Output the [X, Y] coordinate of the center of the cell containing the given text.  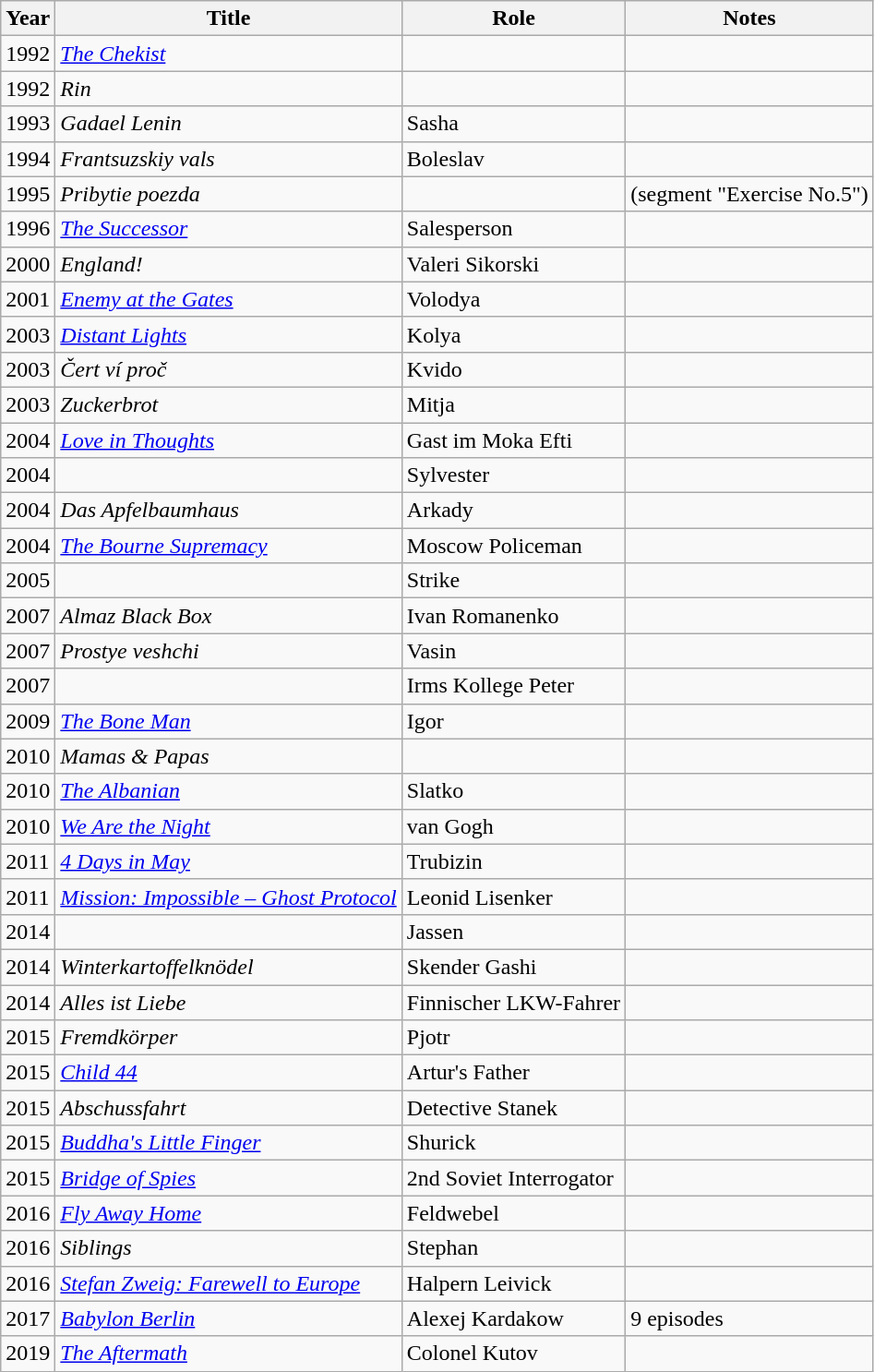
Fremdkörper [229, 1038]
2019 [28, 1354]
Trubizin [513, 861]
Igor [513, 721]
The Chekist [229, 54]
Ivan Romanenko [513, 616]
Halpern Leivick [513, 1283]
Role [513, 18]
1994 [28, 159]
Pribytie poezda [229, 194]
van Gogh [513, 826]
2001 [28, 299]
Strike [513, 581]
Siblings [229, 1248]
Arkady [513, 511]
Bridge of Spies [229, 1178]
Babylon Berlin [229, 1318]
Love in Thoughts [229, 440]
Gast im Moka Efti [513, 440]
Fly Away Home [229, 1213]
Irms Kollege Peter [513, 686]
Stefan Zweig: Farewell to Europe [229, 1283]
Winterkartoffelknödel [229, 967]
Detective Stanek [513, 1108]
Abschussfahrt [229, 1108]
(segment "Exercise No.5") [749, 194]
1996 [28, 229]
Alexej Kardakow [513, 1318]
Title [229, 18]
Child 44 [229, 1073]
Rin [229, 89]
Skender Gashi [513, 967]
Kolya [513, 334]
Stephan [513, 1248]
Volodya [513, 299]
Sasha [513, 124]
Salesperson [513, 229]
2nd Soviet Interrogator [513, 1178]
Mission: Impossible – Ghost Protocol [229, 897]
Das Apfelbaumhaus [229, 511]
2005 [28, 581]
England! [229, 264]
Slatko [513, 791]
Boleslav [513, 159]
Leonid Lisenker [513, 897]
Moscow Policeman [513, 546]
2017 [28, 1318]
2009 [28, 721]
Artur's Father [513, 1073]
Frantsuzskiy vals [229, 159]
Prostye veshchi [229, 651]
1993 [28, 124]
Vasin [513, 651]
Valeri Sikorski [513, 264]
Colonel Kutov [513, 1354]
1995 [28, 194]
Pjotr [513, 1038]
2000 [28, 264]
The Bourne Supremacy [229, 546]
The Bone Man [229, 721]
Almaz Black Box [229, 616]
Jassen [513, 932]
Distant Lights [229, 334]
9 episodes [749, 1318]
Mamas & Papas [229, 756]
Mitja [513, 404]
Zuckerbrot [229, 404]
The Albanian [229, 791]
Notes [749, 18]
Finnischer LKW-Fahrer [513, 1002]
Year [28, 18]
Enemy at the Gates [229, 299]
4 Days in May [229, 861]
Buddha's Little Finger [229, 1143]
Alles ist Liebe [229, 1002]
Kvido [513, 369]
The Successor [229, 229]
The Aftermath [229, 1354]
Sylvester [513, 475]
Feldwebel [513, 1213]
We Are the Night [229, 826]
Shurick [513, 1143]
Gadael Lenin [229, 124]
Čert ví proč [229, 369]
